Return the [x, y] coordinate for the center point of the cell that contains the specified text.  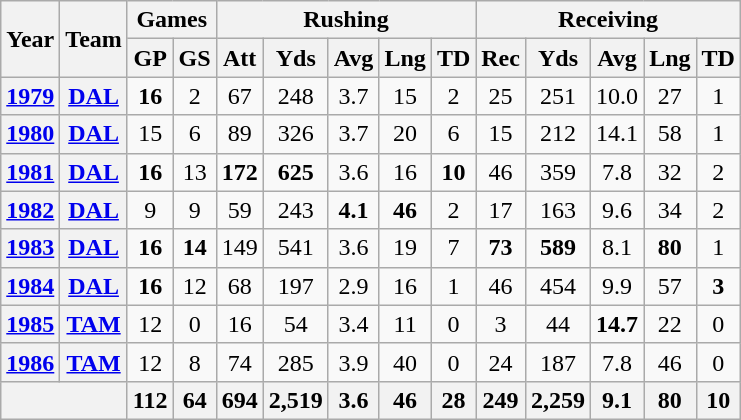
25 [501, 96]
Att [240, 58]
73 [501, 248]
Team [94, 39]
Games [172, 20]
58 [670, 134]
Rushing [346, 20]
89 [240, 134]
GP [150, 58]
2,519 [296, 400]
14 [194, 248]
59 [240, 210]
249 [501, 400]
3.9 [354, 362]
1984 [30, 286]
74 [240, 362]
172 [240, 172]
454 [558, 286]
24 [501, 362]
14.1 [618, 134]
2.9 [354, 286]
19 [405, 248]
GS [194, 58]
243 [296, 210]
1986 [30, 362]
1983 [30, 248]
32 [670, 172]
359 [558, 172]
Rec [501, 58]
1982 [30, 210]
Receiving [608, 20]
212 [558, 134]
68 [240, 286]
34 [670, 210]
3.4 [354, 324]
694 [240, 400]
22 [670, 324]
1985 [30, 324]
28 [453, 400]
20 [405, 134]
163 [558, 210]
7 [453, 248]
2,259 [558, 400]
326 [296, 134]
40 [405, 362]
8.1 [618, 248]
10.0 [618, 96]
625 [296, 172]
44 [558, 324]
589 [558, 248]
9.1 [618, 400]
1980 [30, 134]
4.1 [354, 210]
9.9 [618, 286]
149 [240, 248]
67 [240, 96]
Year [30, 39]
197 [296, 286]
187 [558, 362]
11 [405, 324]
248 [296, 96]
1981 [30, 172]
27 [670, 96]
8 [194, 362]
13 [194, 172]
54 [296, 324]
285 [296, 362]
251 [558, 96]
541 [296, 248]
64 [194, 400]
14.7 [618, 324]
1979 [30, 96]
9.6 [618, 210]
112 [150, 400]
57 [670, 286]
17 [501, 210]
